For the text-containing cell, return its midpoint in [X, Y] coordinate format. 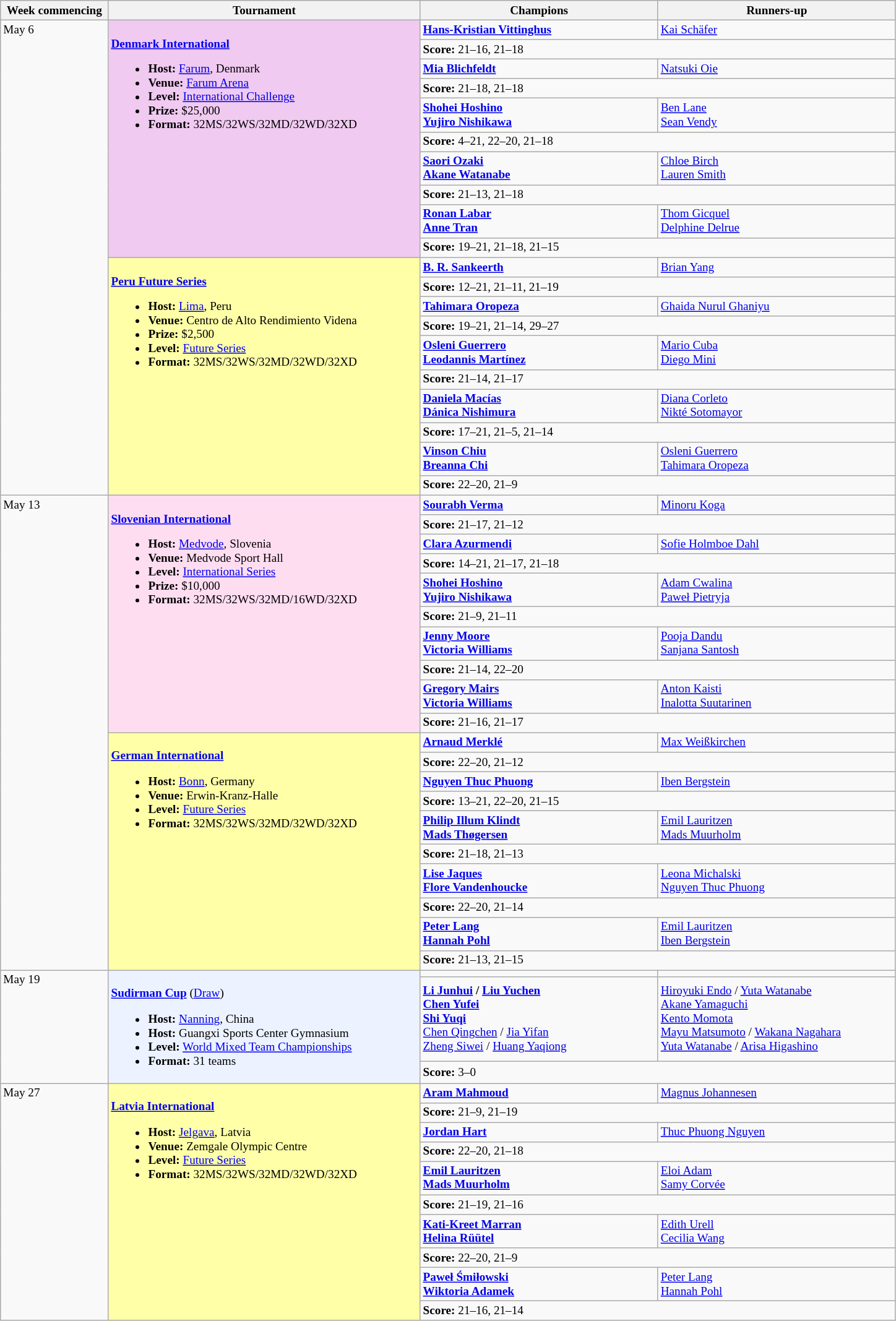
Score: 22–20, 21–14 [658, 907]
German InternationalHost: Bonn, GermanyVenue: Erwin-Kranz-HalleLevel: Future SeriesFormat: 32MS/32WS/32MD/32WD/32XD [264, 851]
Minoru Koga [777, 505]
Osleni Guerrero Tahimara Oropeza [777, 458]
Score: 22–20, 21–18 [658, 1151]
Arnaud Merklé [539, 742]
Score: 4–21, 22–20, 21–18 [658, 142]
May 13 [54, 733]
Score: 12–21, 21–11, 21–19 [658, 287]
Brian Yang [777, 267]
Hans-Kristian Vittinghus [539, 30]
Sourabh Verma [539, 505]
Kai Schäfer [777, 30]
Li Junhui / Liu Yuchen Chen Yufei Shi Yuqi Chen Qingchen / Jia Yifan Zheng Siwei / Huang Yaqiong [539, 1018]
Lise Jaques Flore Vandenhoucke [539, 880]
Score: 21–9, 21–19 [658, 1112]
Chloe Birch Lauren Smith [777, 168]
B. R. Sankeerth [539, 267]
Adam Cwalina Paweł Pietryja [777, 590]
Denmark InternationalHost: Farum, DenmarkVenue: Farum ArenaLevel: International ChallengePrize: $25,000Format: 32MS/32WS/32MD/32WD/32XD [264, 139]
Score: 21–18, 21–18 [658, 88]
Score: 21–17, 21–12 [658, 525]
May 27 [54, 1202]
Score: 21–16, 21–17 [658, 723]
Pooja Dandu Sanjana Santosh [777, 643]
Edith Urell Cecilia Wang [777, 1231]
Leona Michalski Nguyen Thuc Phuong [777, 880]
Score: 21–16, 21–18 [658, 49]
May 19 [54, 1027]
Score: 21–13, 21–18 [658, 195]
Score: 19–21, 21–18, 21–15 [658, 247]
Mario Cuba Diego Mini [777, 353]
Diana Corleto Nikté Sotomayor [777, 405]
May 6 [54, 257]
Aram Mahmoud [539, 1093]
Score: 19–21, 21–14, 29–27 [658, 326]
Ghaida Nurul Ghaniyu [777, 306]
Max Weißkirchen [777, 742]
Nguyen Thuc Phuong [539, 781]
Kati-Kreet Marran Helina Rüütel [539, 1231]
Saori Ozaki Akane Watanabe [539, 168]
Slovenian InternationalHost: Medvode, SloveniaVenue: Medvode Sport HallLevel: International SeriesPrize: $10,000Format: 32MS/32WS/32MD/16WD/32XD [264, 614]
Score: 21–14, 21–17 [658, 379]
Natsuki Oie [777, 69]
Score: 21–14, 22–20 [658, 669]
Jordan Hart [539, 1132]
Latvia InternationalHost: Jelgava, LatviaVenue: Zemgale Olympic CentreLevel: Future SeriesFormat: 32MS/32WS/32MD/32WD/32XD [264, 1202]
Clara Azurmendi [539, 544]
Tournament [264, 11]
Score: 14–21, 21–17, 21–18 [658, 564]
Score: 13–21, 22–20, 21–15 [658, 801]
Runners-up [777, 11]
Ben Lane Sean Vendy [777, 115]
Osleni Guerrero Leodannis Martínez [539, 353]
Ronan Labar Anne Tran [539, 221]
Score: 17–21, 21–5, 21–14 [658, 432]
Score: 21–18, 21–13 [658, 854]
Thom Gicquel Delphine Delrue [777, 221]
Sudirman Cup (Draw)Host: Nanning, ChinaHost: Guangxi Sports Center GymnasiumLevel: World Mixed Team ChampionshipsFormat: 31 teams [264, 1027]
Score: 21–9, 21–11 [658, 617]
Score: 21–16, 21–14 [658, 1311]
Mia Blichfeldt [539, 69]
Jenny Moore Victoria Williams [539, 643]
Score: 22–20, 21–12 [658, 762]
Anton Kaisti Inalotta Suutarinen [777, 696]
Thuc Phuong Nguyen [777, 1132]
Champions [539, 11]
Hiroyuki Endo / Yuta Watanabe Akane Yamaguchi Kento Momota Mayu Matsumoto / Wakana Nagahara Yuta Watanabe / Arisa Higashino [777, 1018]
Philip Illum Klindt Mads Thøgersen [539, 827]
Week commencing [54, 11]
Iben Bergstein [777, 781]
Daniela Macías Dánica Nishimura [539, 405]
Paweł Śmiłowski Wiktoria Adamek [539, 1284]
Gregory Mairs Victoria Williams [539, 696]
Sofie Holmboe Dahl [777, 544]
Score: 21–13, 21–15 [658, 960]
Eloi Adam Samy Corvée [777, 1178]
Peru Future SeriesHost: Lima, PeruVenue: Centro de Alto Rendimiento VidenaPrize: $2,500Level: Future SeriesFormat: 32MS/32WS/32MD/32WD/32XD [264, 376]
Tahimara Oropeza [539, 306]
Magnus Johannesen [777, 1093]
Score: 21–19, 21–16 [658, 1205]
Emil Lauritzen Iben Bergstein [777, 934]
Vinson Chiu Breanna Chi [539, 458]
Score: 3–0 [658, 1072]
